Return (x, y) of the center of cell containing provided text 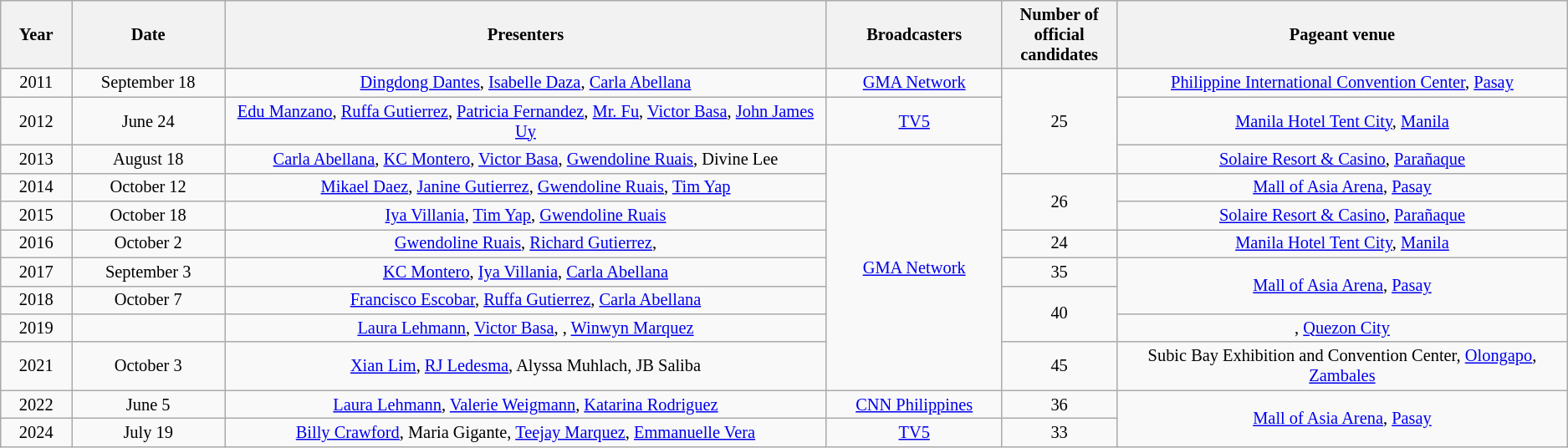
Year (37, 34)
August 18 (149, 159)
Date (149, 34)
July 19 (149, 432)
Dingdong Dantes, Isabelle Daza, Carla Abellana (526, 83)
36 (1059, 405)
Laura Lehmann, Valerie Weigmann, Katarina Rodriguez (526, 405)
2015 (37, 216)
October 2 (149, 243)
CNN Philippines (914, 405)
Mikael Daez, Janine Gutierrez, Gwendoline Ruais, Tim Yap (526, 187)
2022 (37, 405)
45 (1059, 366)
October 7 (149, 300)
2019 (37, 328)
2017 (37, 272)
Xian Lim, RJ Ledesma, Alyssa Muhlach, JB Saliba (526, 366)
, Quezon City (1342, 328)
24 (1059, 243)
2011 (37, 83)
2014 (37, 187)
2021 (37, 366)
Number of official candidates (1059, 34)
October 12 (149, 187)
Presenters (526, 34)
June 24 (149, 121)
September 3 (149, 272)
Edu Manzano, Ruffa Gutierrez, Patricia Fernandez, Mr. Fu, Victor Basa, John James Uy (526, 121)
33 (1059, 432)
2018 (37, 300)
2012 (37, 121)
40 (1059, 314)
Laura Lehmann, Victor Basa, , Winwyn Marquez (526, 328)
2013 (37, 159)
Subic Bay Exhibition and Convention Center, Olongapo, Zambales (1342, 366)
Broadcasters (914, 34)
Billy Crawford, Maria Gigante, Teejay Marquez, Emmanuelle Vera (526, 432)
October 3 (149, 366)
October 18 (149, 216)
Pageant venue (1342, 34)
KC Montero, Iya Villania, Carla Abellana (526, 272)
2024 (37, 432)
June 5 (149, 405)
Iya Villania, Tim Yap, Gwendoline Ruais (526, 216)
Philippine International Convention Center, Pasay (1342, 83)
Gwendoline Ruais, Richard Gutierrez, (526, 243)
Francisco Escobar, Ruffa Gutierrez, Carla Abellana (526, 300)
25 (1059, 120)
35 (1059, 272)
September 18 (149, 83)
Carla Abellana, KC Montero, Victor Basa, Gwendoline Ruais, Divine Lee (526, 159)
26 (1059, 201)
2016 (37, 243)
